Return [x, y] of the center of cell containing provided text 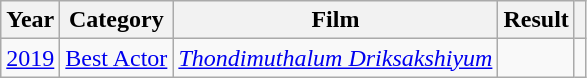
Best Actor [116, 58]
Category [116, 20]
Film [336, 20]
2019 [30, 58]
Thondimuthalum Driksakshiyum [336, 58]
Year [30, 20]
Result [536, 20]
